Pinpoint the cell where the given text exists, returning its [x, y] midpoint coordinate. 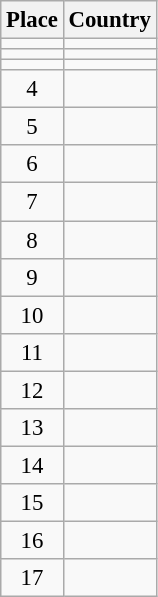
9 [32, 277]
6 [32, 165]
12 [32, 390]
13 [32, 428]
7 [32, 202]
11 [32, 352]
8 [32, 240]
16 [32, 540]
Country [110, 20]
10 [32, 315]
14 [32, 465]
5 [32, 127]
4 [32, 89]
17 [32, 578]
15 [32, 503]
Place [32, 20]
